Extract the [X, Y] coordinate from the center of the cell holding the provided text.  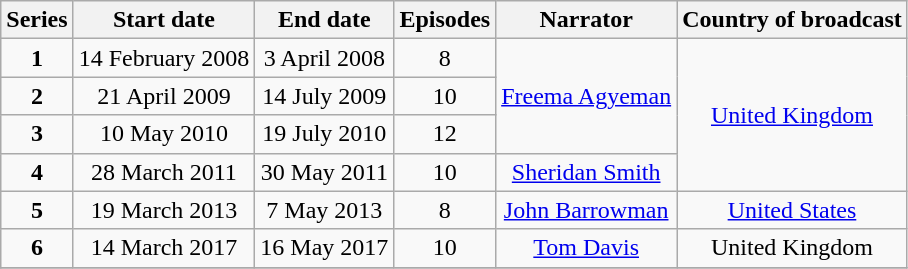
3 [37, 134]
Freema Agyeman [586, 96]
7 May 2013 [324, 210]
John Barrowman [586, 210]
3 April 2008 [324, 58]
Series [37, 20]
1 [37, 58]
6 [37, 248]
End date [324, 20]
28 March 2011 [164, 172]
Tom Davis [586, 248]
Narrator [586, 20]
Start date [164, 20]
14 February 2008 [164, 58]
2 [37, 96]
12 [445, 134]
16 May 2017 [324, 248]
United States [792, 210]
30 May 2011 [324, 172]
14 July 2009 [324, 96]
21 April 2009 [164, 96]
10 May 2010 [164, 134]
19 March 2013 [164, 210]
Country of broadcast [792, 20]
Episodes [445, 20]
4 [37, 172]
Sheridan Smith [586, 172]
5 [37, 210]
19 July 2010 [324, 134]
14 March 2017 [164, 248]
